Pinpoint the cell where the given text exists, returning its (X, Y) midpoint coordinate. 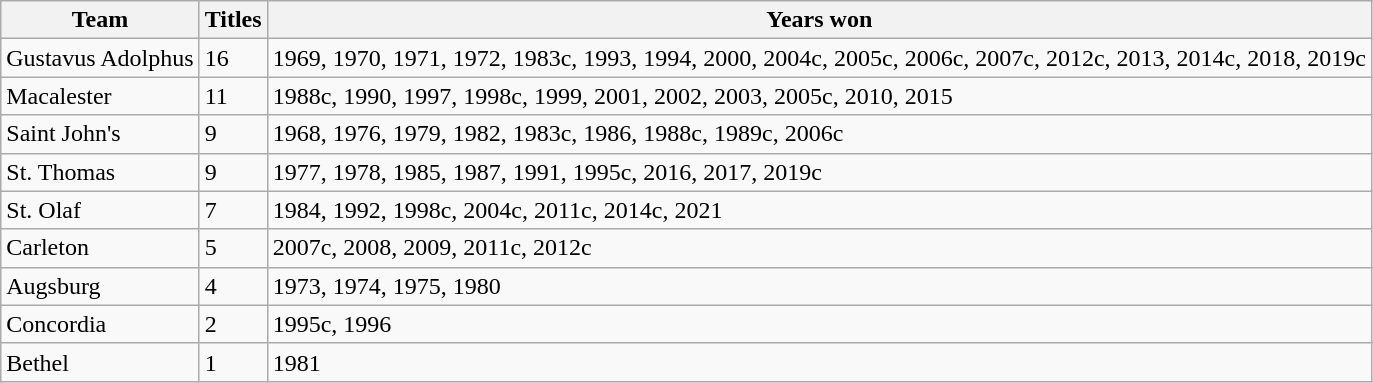
Bethel (100, 362)
1995c, 1996 (819, 324)
5 (233, 248)
4 (233, 286)
16 (233, 58)
Augsburg (100, 286)
1977, 1978, 1985, 1987, 1991, 1995c, 2016, 2017, 2019c (819, 172)
2 (233, 324)
Saint John's (100, 134)
7 (233, 210)
1988c, 1990, 1997, 1998c, 1999, 2001, 2002, 2003, 2005c, 2010, 2015 (819, 96)
Years won (819, 20)
Team (100, 20)
1968, 1976, 1979, 1982, 1983c, 1986, 1988c, 1989c, 2006c (819, 134)
Macalester (100, 96)
St. Olaf (100, 210)
2007c, 2008, 2009, 2011c, 2012c (819, 248)
1981 (819, 362)
1973, 1974, 1975, 1980 (819, 286)
Carleton (100, 248)
Gustavus Adolphus (100, 58)
1 (233, 362)
1984, 1992, 1998c, 2004c, 2011c, 2014c, 2021 (819, 210)
Concordia (100, 324)
11 (233, 96)
1969, 1970, 1971, 1972, 1983c, 1993, 1994, 2000, 2004c, 2005c, 2006c, 2007c, 2012c, 2013, 2014c, 2018, 2019c (819, 58)
St. Thomas (100, 172)
Titles (233, 20)
